Identify which cell holds the provided text, then report its (x, y) central coordinate. 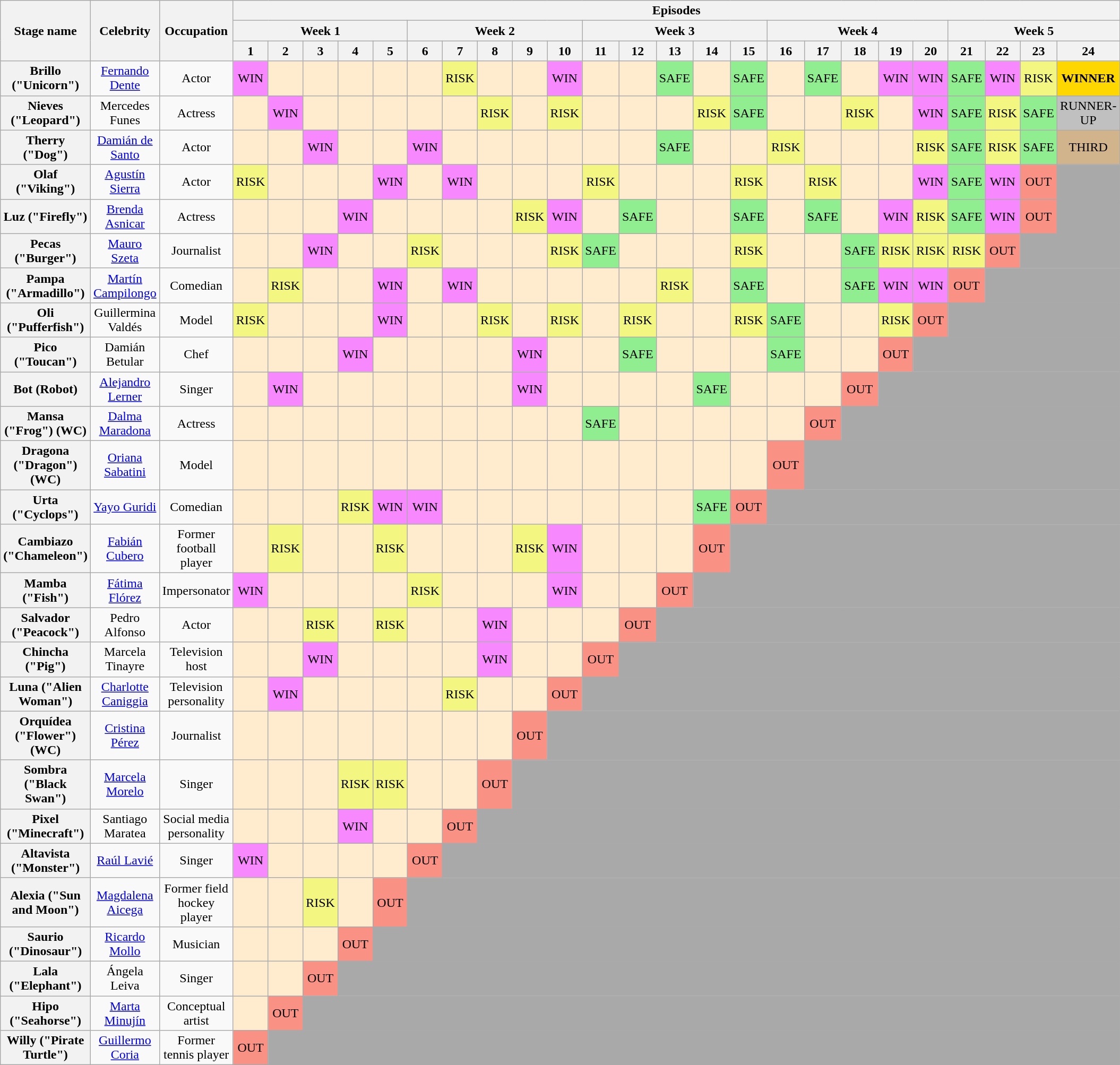
22 (1003, 51)
Mansa ("Frog") (WC) (46, 423)
Mamba ("Fish") (46, 590)
Martín Campilongo (125, 285)
Chef (196, 354)
8 (495, 51)
Cristina Pérez (125, 735)
Pico ("Toucan") (46, 354)
Episodes (676, 11)
Occupation (196, 31)
Pecas ("Burger") (46, 250)
Olaf ("Viking") (46, 181)
Saurio ("Dinosaur") (46, 943)
17 (823, 51)
Fernando Dente (125, 79)
Pedro Alfonso (125, 625)
19 (896, 51)
2 (286, 51)
16 (786, 51)
Yayo Guridi (125, 507)
20 (931, 51)
Former field hockey player (196, 902)
Luz ("Firefly") (46, 217)
Magdalena Aicega (125, 902)
Celebrity (125, 31)
Social media personality (196, 826)
Santiago Maratea (125, 826)
Impersonator (196, 590)
18 (860, 51)
Damián Betular (125, 354)
Charlotte Caniggia (125, 694)
Salvador ("Peacock") (46, 625)
11 (601, 51)
Pampa ("Armadillo") (46, 285)
Ángela Leiva (125, 979)
Conceptual artist (196, 1012)
Guillermo Coria (125, 1047)
Oriana Sabatini (125, 465)
Dragona ("Dragon") (WC) (46, 465)
Brillo ("Unicorn") (46, 79)
Brenda Asnicar (125, 217)
Chincha ("Pig") (46, 659)
24 (1088, 51)
Week 1 (321, 31)
1 (251, 51)
Mercedes Funes (125, 112)
Stage name (46, 31)
Alejandro Lerner (125, 388)
15 (749, 51)
Willy ("Pirate Turtle") (46, 1047)
3 (321, 51)
WINNER (1088, 79)
Musician (196, 943)
14 (712, 51)
Lala ("Elephant") (46, 979)
Bot (Robot) (46, 388)
Mauro Szeta (125, 250)
4 (355, 51)
Marcela Tinayre (125, 659)
21 (967, 51)
Dalma Maradona (125, 423)
Marcela Morelo (125, 784)
10 (565, 51)
Week 5 (1034, 31)
Luna ("Alien Woman") (46, 694)
Week 3 (675, 31)
RUNNER-UP (1088, 112)
Damián de Santo (125, 148)
Fabián Cubero (125, 549)
12 (637, 51)
Week 2 (495, 31)
Television host (196, 659)
Nieves ("Leopard") (46, 112)
Week 4 (858, 31)
Sombra ("Black Swan") (46, 784)
Therry ("Dog") (46, 148)
THIRD (1088, 148)
Altavista ("Monster") (46, 861)
6 (425, 51)
Former football player (196, 549)
7 (460, 51)
9 (530, 51)
Former tennis player (196, 1047)
Orquídea ("Flower") (WC) (46, 735)
5 (390, 51)
Marta Minujín (125, 1012)
Guillermina Valdés (125, 319)
Raúl Lavié (125, 861)
Alexia ("Sun and Moon") (46, 902)
Television personality (196, 694)
Urta ("Cyclops") (46, 507)
23 (1039, 51)
Oli ("Pufferfish") (46, 319)
Hipo ("Seahorse") (46, 1012)
Fátima Flórez (125, 590)
Cambiazo ("Chameleon") (46, 549)
Ricardo Mollo (125, 943)
13 (675, 51)
Pixel ("Minecraft") (46, 826)
Agustín Sierra (125, 181)
